Determine the (X, Y) coordinate at the center of the cell enclosing the given text.  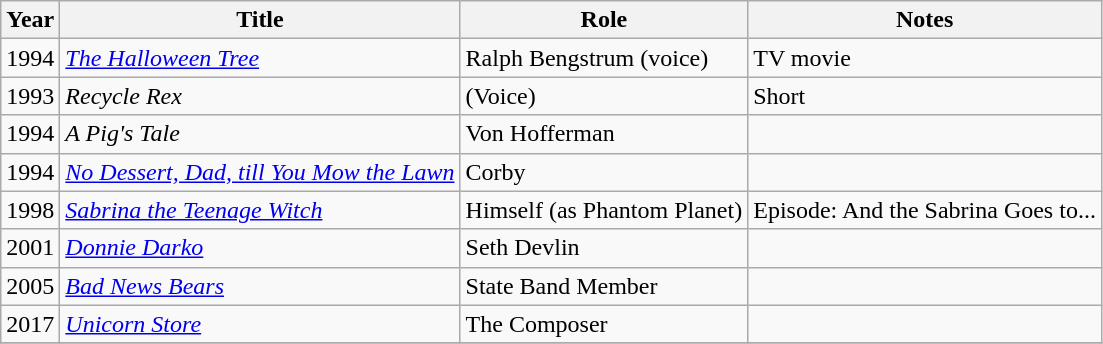
The Halloween Tree (260, 58)
2001 (30, 248)
Seth Devlin (604, 248)
Episode: And the Sabrina Goes to... (925, 210)
(Voice) (604, 96)
Sabrina the Teenage Witch (260, 210)
A Pig's Tale (260, 134)
Von Hofferman (604, 134)
Donnie Darko (260, 248)
Unicorn Store (260, 324)
Himself (as Phantom Planet) (604, 210)
Title (260, 20)
1998 (30, 210)
Short (925, 96)
2017 (30, 324)
Ralph Bengstrum (voice) (604, 58)
State Band Member (604, 286)
2005 (30, 286)
Corby (604, 172)
1993 (30, 96)
Role (604, 20)
Bad News Bears (260, 286)
Recycle Rex (260, 96)
The Composer (604, 324)
Notes (925, 20)
No Dessert, Dad, till You Mow the Lawn (260, 172)
Year (30, 20)
TV movie (925, 58)
